From the cell containing the given text, extract its center point as (X, Y) coordinate. 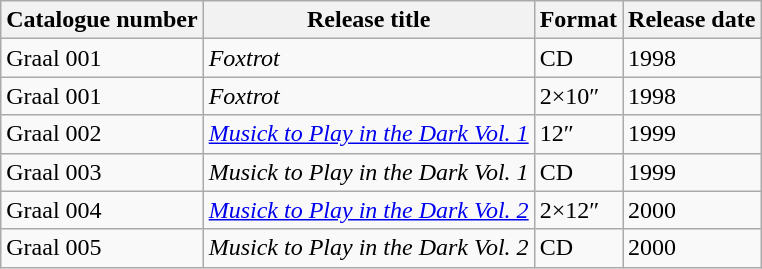
2×10″ (578, 96)
Release title (368, 20)
12″ (578, 134)
Graal 002 (102, 134)
Catalogue number (102, 20)
Graal 004 (102, 210)
2×12″ (578, 210)
Graal 003 (102, 172)
Release date (692, 20)
Graal 005 (102, 248)
Format (578, 20)
